Provide the [x, y] coordinate of the cell's center where the given text is located.  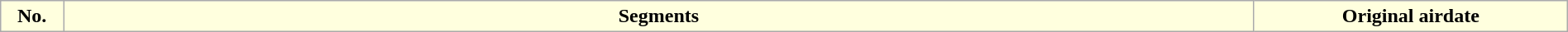
Segments [659, 16]
Original airdate [1411, 16]
No. [32, 16]
